Search for the cell housing the specified text and yield its [X, Y] center coordinate. 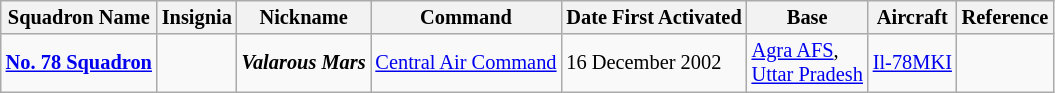
Insignia [197, 17]
Base [808, 17]
Valarous Mars [304, 63]
Agra AFS, Uttar Pradesh [808, 63]
Aircraft [912, 17]
Central Air Command [466, 63]
16 December 2002 [654, 63]
No. 78 Squadron [79, 63]
Il-78MKI [912, 63]
Reference [1005, 17]
Date First Activated [654, 17]
Nickname [304, 17]
Squadron Name [79, 17]
Command [466, 17]
